Extract the (X, Y) coordinate from the center of the cell holding the provided text.  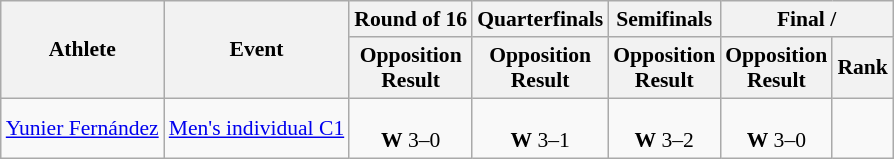
Rank (862, 68)
Quarterfinals (540, 19)
Event (257, 50)
Final / (806, 19)
Athlete (82, 50)
Round of 16 (410, 19)
Yunier Fernández (82, 128)
W 3–2 (664, 128)
Men's individual C1 (257, 128)
W 3–1 (540, 128)
Semifinals (664, 19)
